Locate the cell with the specified text and output its (X, Y) center coordinate. 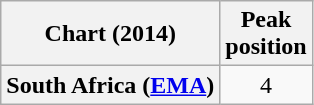
4 (266, 85)
South Africa (EMA) (110, 85)
Peakposition (266, 34)
Chart (2014) (110, 34)
